Provide the (X, Y) coordinate of the cell's center where the given text is located.  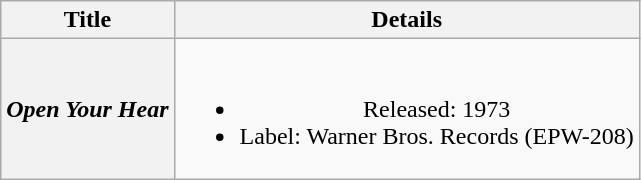
Released: 1973Label: Warner Bros. Records (EPW-208) (406, 109)
Open Your Hear (88, 109)
Details (406, 20)
Title (88, 20)
